Extract the (x, y) coordinate from the center of the cell holding the provided text.  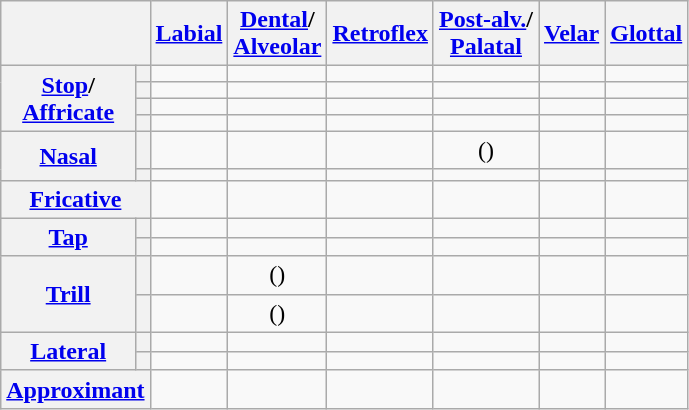
Post-alv./Palatal (486, 34)
Trill (68, 294)
Labial (189, 34)
Dental/Alveolar (278, 34)
Fricative (76, 199)
Nasal (68, 156)
Approximant (76, 389)
Tap (68, 237)
Retroflex (380, 34)
Velar (572, 34)
Lateral (68, 351)
Stop/Affricate (68, 98)
Glottal (646, 34)
